Pinpoint the cell where the given text exists, returning its [X, Y] midpoint coordinate. 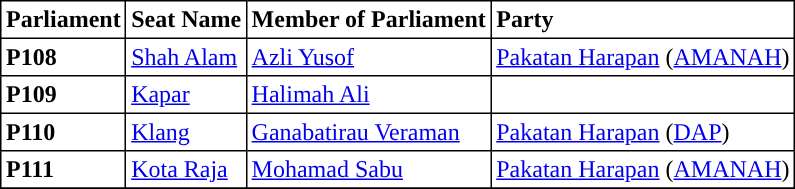
Kapar [186, 95]
Klang [186, 132]
Parliament [64, 20]
Pakatan Harapan (DAP) [643, 132]
Shah Alam [186, 57]
P110 [64, 132]
Mohamad Sabu [368, 170]
Seat Name [186, 20]
Member of Parliament [368, 20]
P109 [64, 95]
P111 [64, 170]
Kota Raja [186, 170]
Ganabatirau Veraman [368, 132]
Azli Yusof [368, 57]
Halimah Ali [368, 95]
Party [643, 20]
P108 [64, 57]
